Search for the cell housing the specified text and yield its [x, y] center coordinate. 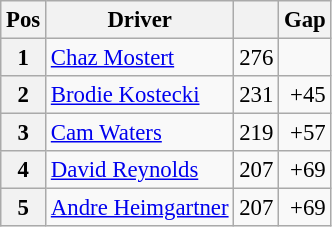
1 [24, 58]
Gap [305, 20]
Cam Waters [140, 133]
3 [24, 133]
2 [24, 95]
Andre Heimgartner [140, 208]
5 [24, 208]
Pos [24, 20]
David Reynolds [140, 170]
+57 [305, 133]
Chaz Mostert [140, 58]
4 [24, 170]
219 [256, 133]
231 [256, 95]
276 [256, 58]
Driver [140, 20]
Brodie Kostecki [140, 95]
+45 [305, 95]
